Extract the (X, Y) coordinate from the center of the cell holding the provided text.  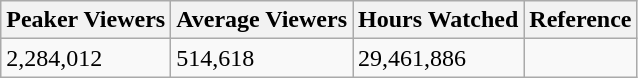
Hours Watched (438, 20)
Peaker Viewers (86, 20)
Reference (580, 20)
29,461,886 (438, 58)
Average Viewers (262, 20)
514,618 (262, 58)
2,284,012 (86, 58)
